Return [X, Y] of the center of cell containing provided text 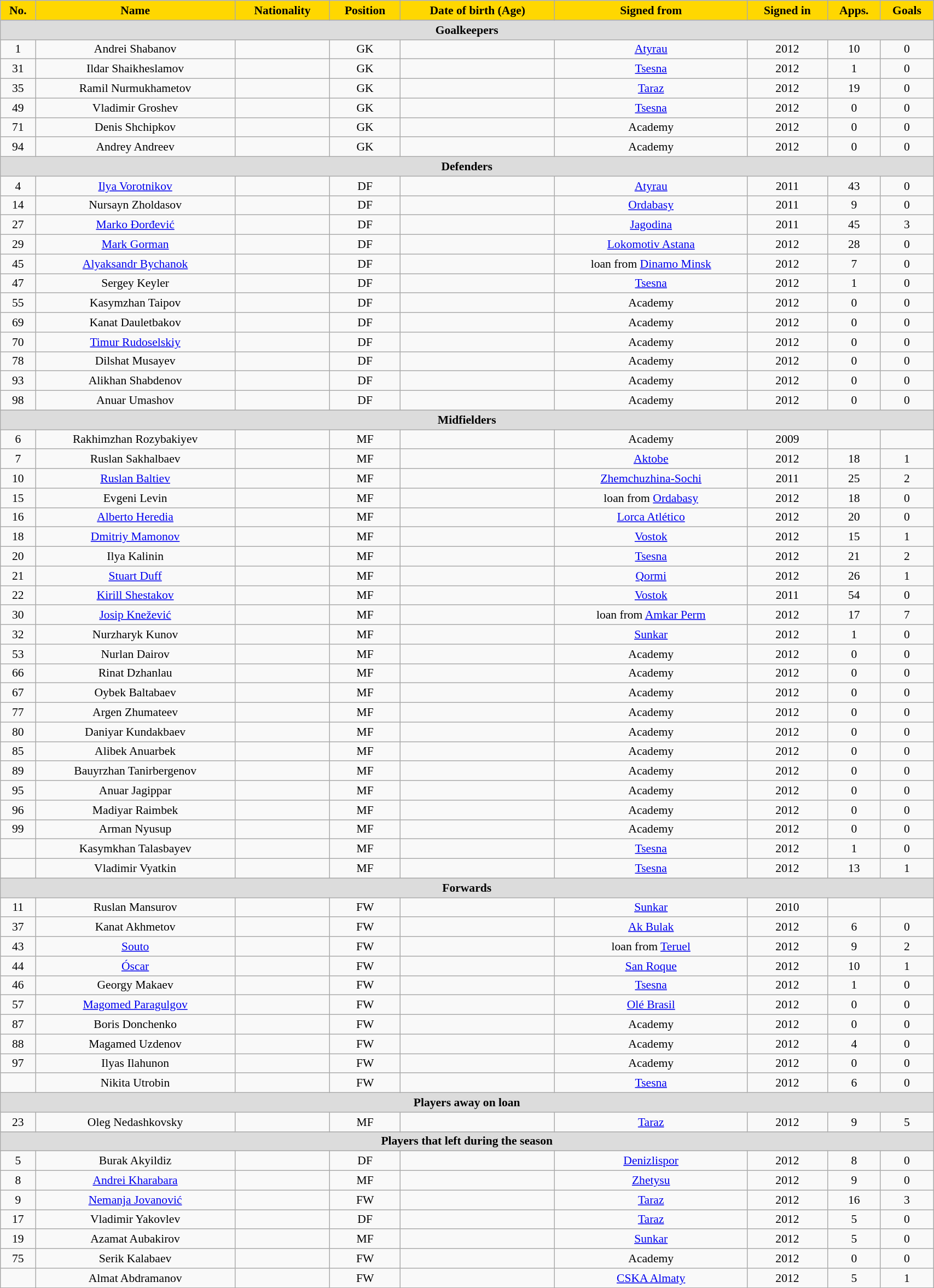
Kirill Shestakov [136, 596]
Almat Abdramanov [136, 1278]
94 [18, 147]
31 [18, 69]
Azamat Aubakirov [136, 1239]
54 [854, 596]
Magamed Uzdenov [136, 1044]
Andrey Andreev [136, 147]
Anuar Umashov [136, 401]
Ordabasy [651, 205]
27 [18, 225]
Players that left during the season [467, 1141]
Magomed Paragulgov [136, 1005]
30 [18, 615]
loan from Amkar Perm [651, 615]
35 [18, 89]
Nursayn Zholdasov [136, 205]
Signed in [788, 10]
80 [18, 732]
93 [18, 381]
Dmitriy Mamonov [136, 537]
loan from Ordabasy [651, 498]
Andrei Kharabara [136, 1181]
Ilya Vorotnikov [136, 186]
No. [18, 10]
Arman Nyusup [136, 829]
22 [18, 596]
Rakhimzhan Rozybakiyev [136, 440]
Qormi [651, 576]
Zhemchuzhina-Sochi [651, 478]
Evgeni Levin [136, 498]
Forwards [467, 888]
Denis Shchipkov [136, 128]
53 [18, 654]
Óscar [136, 966]
Kasymzhan Taipov [136, 303]
Argen Zhumateev [136, 713]
70 [18, 342]
Ildar Shaikheslamov [136, 69]
Nemanja Jovanović [136, 1200]
Oybek Baltabaev [136, 693]
Boris Donchenko [136, 1025]
loan from Teruel [651, 946]
47 [18, 284]
Ak Bulak [651, 927]
13 [854, 869]
Vladimir Yakovlev [136, 1220]
44 [18, 966]
Mark Gorman [136, 245]
Players away on loan [467, 1102]
Madiyar Raimbek [136, 810]
Souto [136, 946]
Vladimir Groshev [136, 108]
Denizlispor [651, 1161]
Timur Rudoselskiy [136, 342]
2010 [788, 908]
Rinat Dzhanlau [136, 673]
11 [18, 908]
75 [18, 1258]
Serik Kalabaev [136, 1258]
Bauyrzhan Tanirbergenov [136, 771]
Nurlan Dairov [136, 654]
Oleg Nedashkovsky [136, 1122]
23 [18, 1122]
67 [18, 693]
Kanat Dauletbakov [136, 322]
78 [18, 361]
Alberto Heredia [136, 517]
Nationality [282, 10]
San Roque [651, 966]
55 [18, 303]
Alikhan Shabdenov [136, 381]
Ruslan Sakhalbaev [136, 459]
Goals [907, 10]
Ilyas Ilahunon [136, 1064]
Ruslan Baltiev [136, 478]
98 [18, 401]
Nikita Utrobin [136, 1083]
Position [366, 10]
26 [854, 576]
Alibek Anuarbek [136, 752]
88 [18, 1044]
85 [18, 752]
66 [18, 673]
Ruslan Mansurov [136, 908]
95 [18, 790]
69 [18, 322]
Burak Akyildiz [136, 1161]
Date of birth (Age) [478, 10]
49 [18, 108]
37 [18, 927]
Alyaksandr Bychanok [136, 264]
Goalkeepers [467, 30]
Kasymkhan Talasbayev [136, 849]
Defenders [467, 166]
Dilshat Musayev [136, 361]
97 [18, 1064]
Signed from [651, 10]
Lokomotiv Astana [651, 245]
25 [854, 478]
77 [18, 713]
Apps. [854, 10]
Zhetysu [651, 1181]
Daniyar Kundakbaev [136, 732]
Aktobe [651, 459]
Marko Đorđević [136, 225]
Name [136, 10]
loan from Dinamo Minsk [651, 264]
57 [18, 1005]
Sergey Keyler [136, 284]
Lorca Atlético [651, 517]
Nurzharyk Kunov [136, 634]
46 [18, 985]
Josip Knežević [136, 615]
Ilya Kalinin [136, 557]
Olé Brasil [651, 1005]
96 [18, 810]
28 [854, 245]
89 [18, 771]
29 [18, 245]
71 [18, 128]
Kanat Akhmetov [136, 927]
32 [18, 634]
Anuar Jagippar [136, 790]
Stuart Duff [136, 576]
CSKA Almaty [651, 1278]
Georgy Makaev [136, 985]
Ramil Nurmukhametov [136, 89]
87 [18, 1025]
Vladimir Vyatkin [136, 869]
Andrei Shabanov [136, 49]
99 [18, 829]
Midfielders [467, 420]
14 [18, 205]
2009 [788, 440]
Jagodina [651, 225]
